For the text-containing cell, return its midpoint in [X, Y] coordinate format. 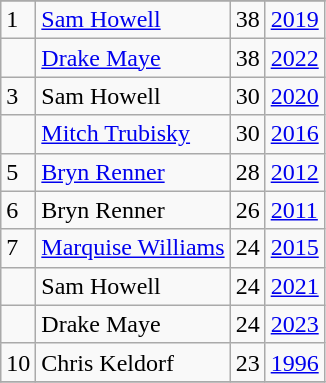
26 [248, 210]
Chris Keldorf [133, 362]
2011 [294, 210]
2012 [294, 172]
7 [18, 248]
2015 [294, 248]
3 [18, 96]
2021 [294, 286]
5 [18, 172]
1996 [294, 362]
6 [18, 210]
28 [248, 172]
2022 [294, 58]
2023 [294, 324]
Marquise Williams [133, 248]
1 [18, 20]
2020 [294, 96]
Mitch Trubisky [133, 134]
2016 [294, 134]
10 [18, 362]
2019 [294, 20]
23 [248, 362]
